Locate the cell with the specified text and output its [x, y] center coordinate. 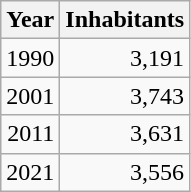
Year [30, 20]
Inhabitants [125, 20]
3,191 [125, 58]
1990 [30, 58]
2001 [30, 96]
3,556 [125, 172]
2021 [30, 172]
3,743 [125, 96]
3,631 [125, 134]
2011 [30, 134]
